Return [x, y] of the center of cell containing provided text 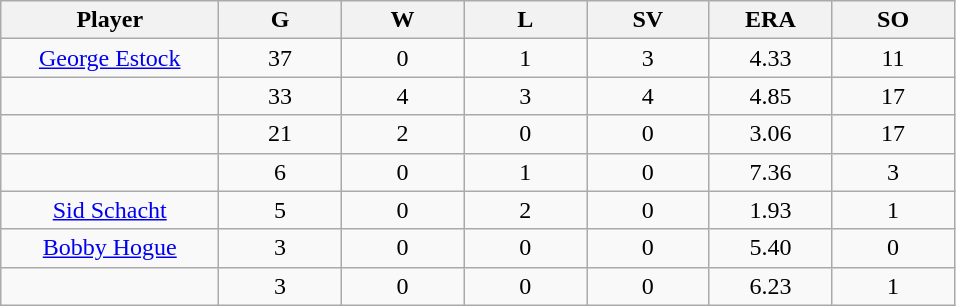
11 [894, 58]
G [280, 20]
W [402, 20]
1.93 [770, 210]
6 [280, 172]
3.06 [770, 134]
Bobby Hogue [110, 248]
37 [280, 58]
Sid Schacht [110, 210]
4.33 [770, 58]
7.36 [770, 172]
Player [110, 20]
5 [280, 210]
SO [894, 20]
33 [280, 96]
George Estock [110, 58]
5.40 [770, 248]
6.23 [770, 286]
ERA [770, 20]
4.85 [770, 96]
21 [280, 134]
L [526, 20]
SV [648, 20]
